Provide the (X, Y) coordinate of the cell's center where the given text is located.  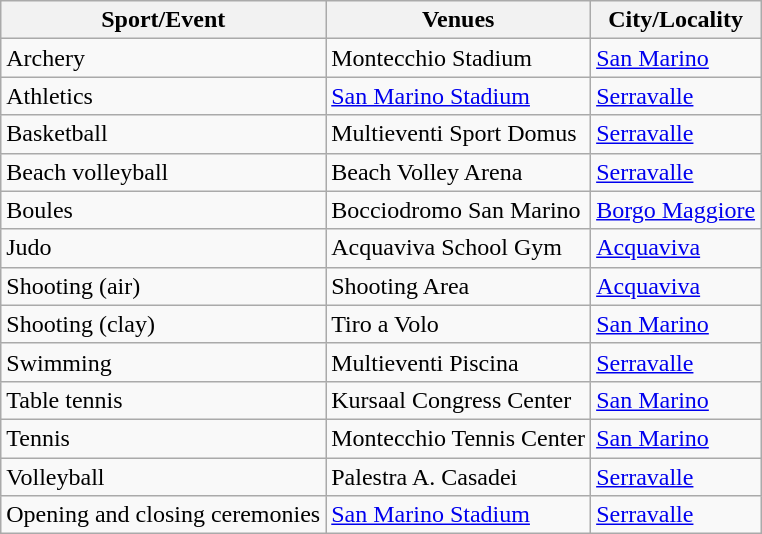
Beach Volley Arena (458, 172)
Bocciodromo San Marino (458, 210)
City/Locality (676, 20)
Montecchio Stadium (458, 58)
Tiro a Volo (458, 324)
Beach volleyball (164, 172)
Athletics (164, 96)
Multieventi Piscina (458, 362)
Basketball (164, 134)
Volleyball (164, 477)
Swimming (164, 362)
Sport/Event (164, 20)
Archery (164, 58)
Venues (458, 20)
Judo (164, 248)
Palestra A. Casadei (458, 477)
Shooting (air) (164, 286)
Kursaal Congress Center (458, 400)
Acquaviva School Gym (458, 248)
Table tennis (164, 400)
Shooting Area (458, 286)
Shooting (clay) (164, 324)
Multieventi Sport Domus (458, 134)
Boules (164, 210)
Tennis (164, 438)
Borgo Maggiore (676, 210)
Montecchio Tennis Center (458, 438)
Opening and closing ceremonies (164, 515)
